From the cell containing the given text, extract its center point as [x, y] coordinate. 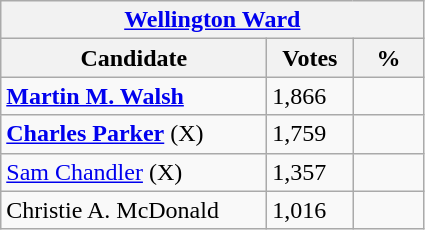
Votes [310, 58]
Candidate [134, 58]
1,866 [310, 96]
Christie A. McDonald [134, 210]
Wellington Ward [212, 20]
1,016 [310, 210]
Charles Parker (X) [134, 134]
1,759 [310, 134]
Sam Chandler (X) [134, 172]
Martin M. Walsh [134, 96]
% [388, 58]
1,357 [310, 172]
